Extract the (x, y) coordinate from the center of the cell holding the provided text.  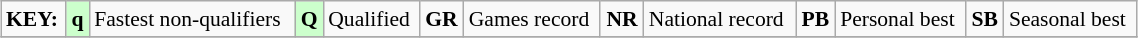
Q (309, 19)
Games record (532, 19)
Seasonal best (1070, 19)
SB (985, 19)
Fastest non-qualifiers (192, 19)
KEY: (34, 19)
NR (622, 19)
National record (720, 19)
Qualified (371, 19)
q (78, 19)
PB (816, 19)
Personal best (900, 19)
GR (442, 19)
